Scan for the cell matching the given text and deliver its [X, Y] coordinate at center. 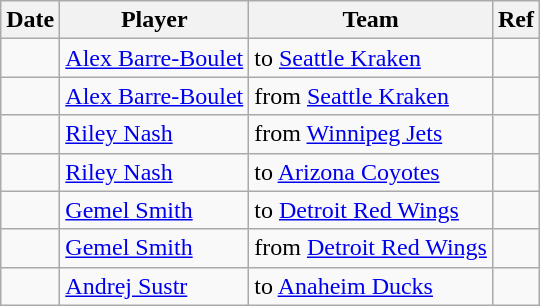
Andrej Sustr [154, 286]
from Seattle Kraken [371, 96]
Team [371, 20]
Ref [516, 20]
from Detroit Red Wings [371, 248]
from Winnipeg Jets [371, 134]
Date [30, 20]
to Anaheim Ducks [371, 286]
to Detroit Red Wings [371, 210]
to Seattle Kraken [371, 58]
Player [154, 20]
to Arizona Coyotes [371, 172]
